For the text-containing cell, return its midpoint in [x, y] coordinate format. 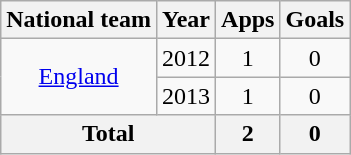
Total [108, 134]
England [79, 77]
Year [186, 20]
Apps [248, 20]
2 [248, 134]
National team [79, 20]
2012 [186, 58]
2013 [186, 96]
Goals [315, 20]
